Scan for the cell matching the given text and deliver its (X, Y) coordinate at center. 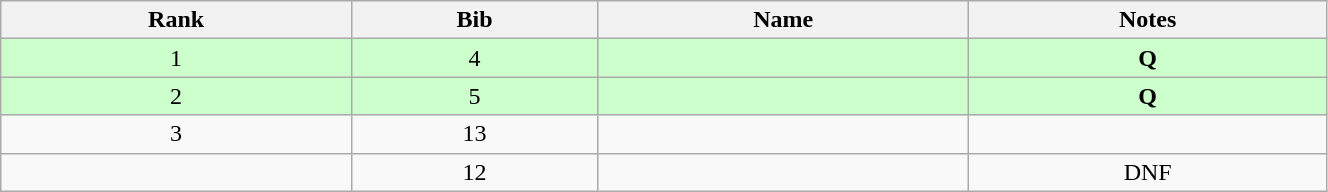
3 (176, 134)
2 (176, 96)
Bib (474, 20)
5 (474, 96)
12 (474, 172)
DNF (1148, 172)
4 (474, 58)
Notes (1148, 20)
1 (176, 58)
13 (474, 134)
Name (784, 20)
Rank (176, 20)
